Return (X, Y) of the center of cell containing provided text 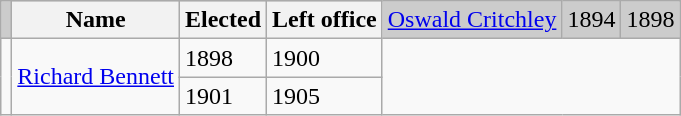
Elected (224, 20)
Oswald Critchley (472, 20)
1901 (224, 96)
1900 (325, 58)
Name (96, 20)
Richard Bennett (96, 77)
1894 (592, 20)
1905 (325, 96)
Left office (325, 20)
